Extract the (x, y) coordinate from the center of the cell holding the provided text.  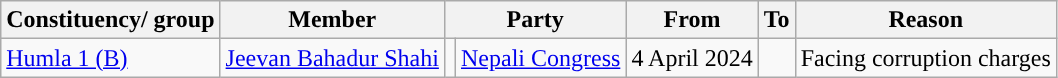
Jeevan Bahadur Shahi (332, 58)
Facing corruption charges (926, 58)
To (776, 20)
Constituency/ group (110, 20)
Member (332, 20)
Reason (926, 20)
4 April 2024 (692, 58)
Nepali Congress (540, 58)
From (692, 20)
Party (534, 20)
Humla 1 (B) (110, 58)
